Detect which cell encompasses the target text, then output its [x, y] center coordinate. 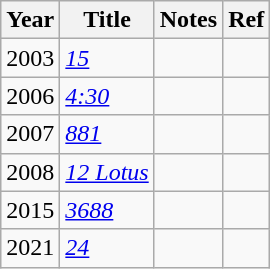
Year [30, 20]
24 [107, 248]
Title [107, 20]
2006 [30, 96]
881 [107, 134]
2003 [30, 58]
2007 [30, 134]
4:30 [107, 96]
Notes [188, 20]
2021 [30, 248]
Ref [246, 20]
3688 [107, 210]
2008 [30, 172]
12 Lotus [107, 172]
15 [107, 58]
2015 [30, 210]
